Locate the cell with the specified text and output its [x, y] center coordinate. 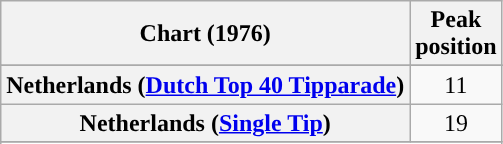
Peakposition [456, 34]
Netherlands (Single Tip) [206, 123]
Netherlands (Dutch Top 40 Tipparade) [206, 85]
11 [456, 85]
Chart (1976) [206, 34]
19 [456, 123]
